Extract the [x, y] coordinate from the center of the cell holding the provided text.  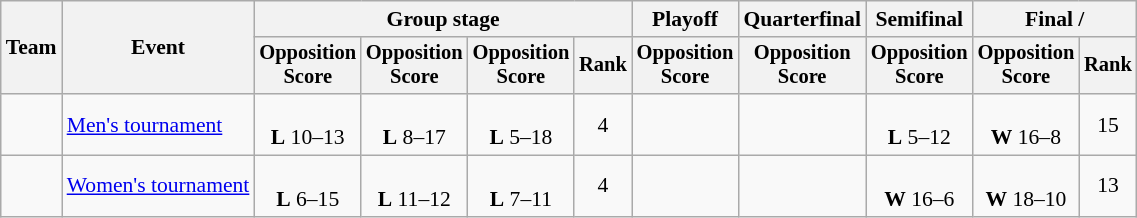
W 18–10 [1026, 186]
Semifinal [920, 19]
L 11–12 [414, 186]
L 5–18 [522, 124]
Event [158, 48]
Quarterfinal [802, 19]
W 16–8 [1026, 124]
13 [1108, 186]
Women's tournament [158, 186]
Final / [1055, 19]
Playoff [686, 19]
15 [1108, 124]
L 7–11 [522, 186]
Men's tournament [158, 124]
Group stage [442, 19]
L 6–15 [308, 186]
Team [32, 48]
L 10–13 [308, 124]
L 5–12 [920, 124]
W 16–6 [920, 186]
L 8–17 [414, 124]
